Search for the cell housing the specified text and yield its [X, Y] center coordinate. 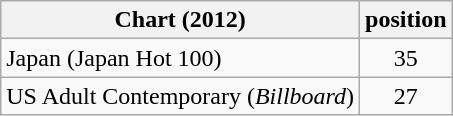
27 [406, 96]
US Adult Contemporary (Billboard) [180, 96]
Japan (Japan Hot 100) [180, 58]
35 [406, 58]
Chart (2012) [180, 20]
position [406, 20]
